Determine the [x, y] coordinate at the center of the cell enclosing the given text.  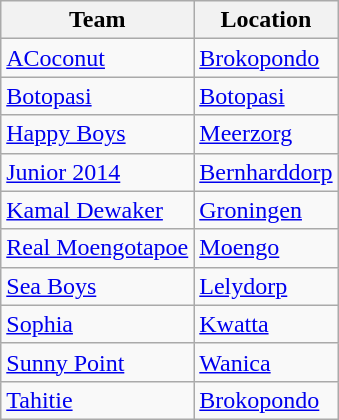
Sea Boys [98, 286]
Groningen [266, 210]
Junior 2014 [98, 172]
Wanica [266, 362]
Real Moengotapoe [98, 248]
Tahitie [98, 400]
Location [266, 20]
Sophia [98, 324]
Lelydorp [266, 286]
Sunny Point [98, 362]
Meerzorg [266, 134]
Team [98, 20]
Moengo [266, 248]
Bernharddorp [266, 172]
Kwatta [266, 324]
ACoconut [98, 58]
Happy Boys [98, 134]
Kamal Dewaker [98, 210]
